From the cell containing the given text, extract its center point as (X, Y) coordinate. 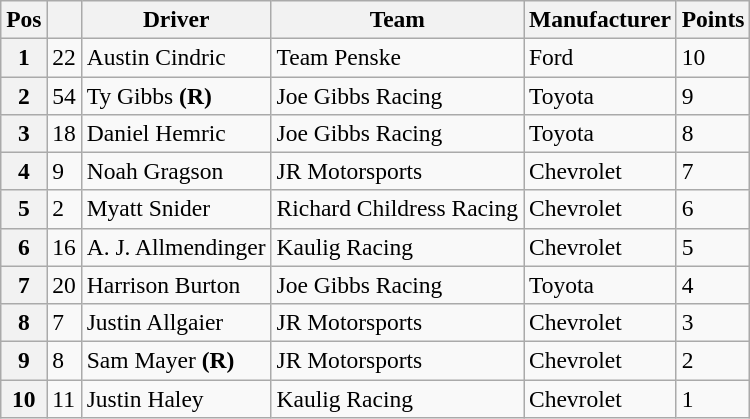
A. J. Allmendinger (176, 247)
Myatt Snider (176, 209)
Justin Haley (176, 398)
Driver (176, 19)
Pos (24, 19)
20 (64, 285)
Richard Childress Racing (397, 209)
Points (713, 19)
Harrison Burton (176, 285)
Daniel Hemric (176, 133)
Sam Mayer (R) (176, 360)
22 (64, 57)
11 (64, 398)
16 (64, 247)
54 (64, 95)
Ty Gibbs (R) (176, 95)
Team Penske (397, 57)
Manufacturer (600, 19)
Austin Cindric (176, 57)
Justin Allgaier (176, 322)
Noah Gragson (176, 171)
Ford (600, 57)
18 (64, 133)
Team (397, 19)
